Capture the cell that displays the provided text and extract its [x, y] central coordinate. 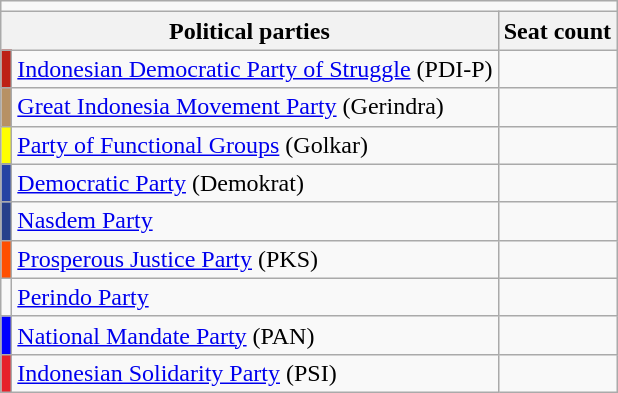
Seat count [557, 31]
Nasdem Party [255, 221]
Indonesian Democratic Party of Struggle (PDI-P) [255, 69]
National Mandate Party (PAN) [255, 335]
Party of Functional Groups (Golkar) [255, 145]
Democratic Party (Demokrat) [255, 183]
Political parties [250, 31]
Indonesian Solidarity Party (PSI) [255, 373]
Perindo Party [255, 297]
Great Indonesia Movement Party (Gerindra) [255, 107]
Prosperous Justice Party (PKS) [255, 259]
